Extract the [X, Y] coordinate from the center of the cell holding the provided text.  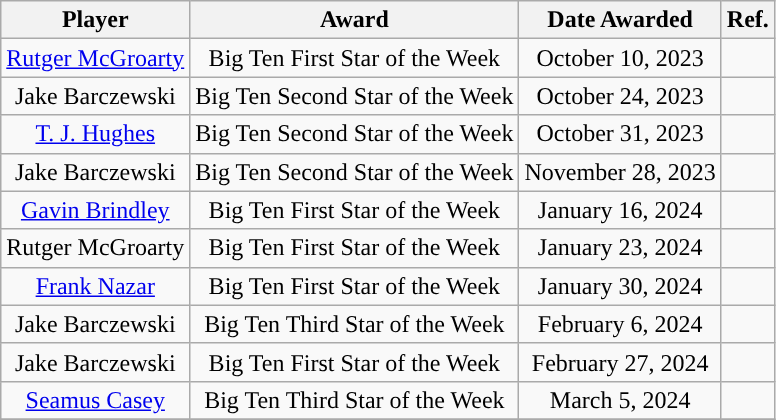
February 6, 2024 [620, 324]
Award [354, 20]
Date Awarded [620, 20]
October 31, 2023 [620, 134]
Frank Nazar [96, 286]
March 5, 2024 [620, 400]
October 24, 2023 [620, 96]
January 30, 2024 [620, 286]
January 23, 2024 [620, 248]
Ref. [748, 20]
November 28, 2023 [620, 172]
Seamus Casey [96, 400]
February 27, 2024 [620, 362]
Player [96, 20]
T. J. Hughes [96, 134]
October 10, 2023 [620, 58]
January 16, 2024 [620, 210]
Gavin Brindley [96, 210]
